Capture the cell that displays the provided text and extract its (x, y) central coordinate. 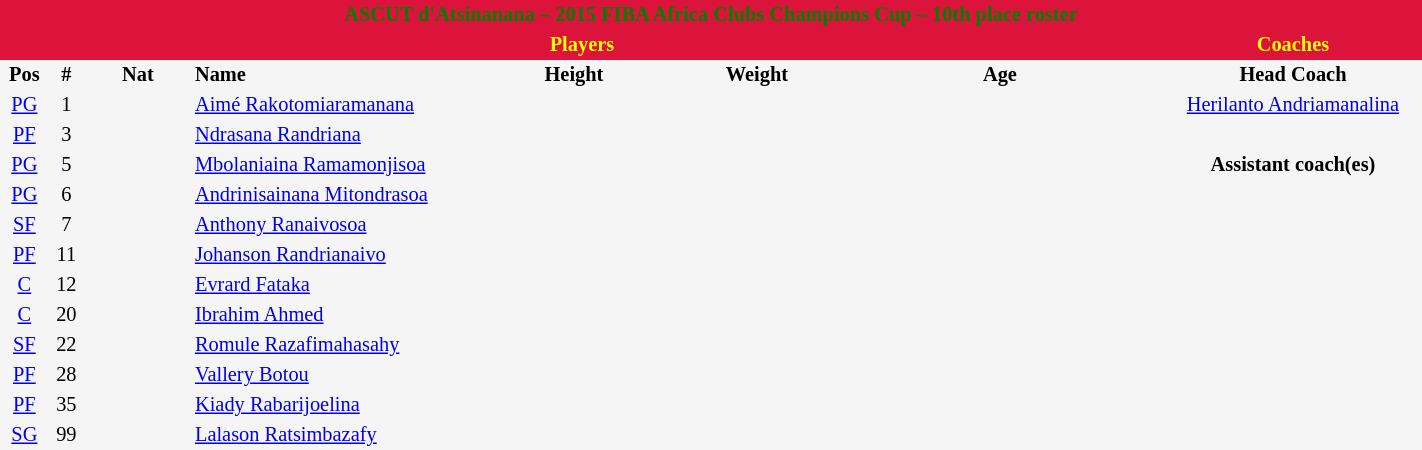
35 (66, 405)
22 (66, 345)
Vallery Botou (331, 375)
Kiady Rabarijoelina (331, 405)
Assistant coach(es) (1293, 165)
Lalason Ratsimbazafy (331, 435)
Ndrasana Randriana (331, 135)
Head Coach (1293, 75)
Name (331, 75)
# (66, 75)
Height (574, 75)
1 (66, 105)
Herilanto Andriamanalina (1293, 105)
Aimé Rakotomiaramanana (331, 105)
12 (66, 285)
Anthony Ranaivosoa (331, 225)
7 (66, 225)
ASCUT d'Atsinanana – 2015 FIBA Africa Clubs Champions Cup – 10th place roster (711, 15)
Coaches (1293, 45)
Age (1000, 75)
20 (66, 315)
Weight (757, 75)
3 (66, 135)
Nat (138, 75)
Evrard Fataka (331, 285)
6 (66, 195)
11 (66, 255)
Ibrahim Ahmed (331, 315)
SG (24, 435)
28 (66, 375)
Andrinisainana Mitondrasoa (331, 195)
Pos (24, 75)
Johanson Randrianaivo (331, 255)
5 (66, 165)
Romule Razafimahasahy (331, 345)
99 (66, 435)
Players (582, 45)
Mbolaniaina Ramamonjisoa (331, 165)
